From the cell containing the given text, extract its center point as [X, Y] coordinate. 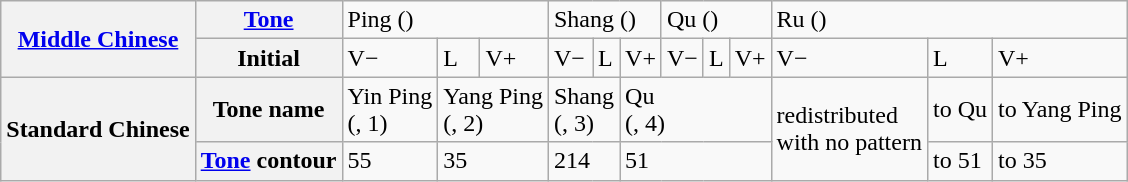
Tone name [268, 110]
to 35 [1060, 161]
35 [494, 161]
redistributedwith no pattern [849, 128]
51 [696, 161]
Tone [268, 20]
214 [584, 161]
Tone contour [268, 161]
Ru () [949, 20]
Shang(, 3) [584, 110]
Initial [268, 58]
Ping () [445, 20]
Yin Ping(, 1) [390, 110]
Qu () [716, 20]
55 [390, 161]
Yang Ping(, 2) [494, 110]
to Qu [960, 110]
Qu(, 4) [696, 110]
to Yang Ping [1060, 110]
Middle Chinese [98, 39]
Shang () [604, 20]
to 51 [960, 161]
Standard Chinese [98, 128]
